Scan for the cell matching the given text and deliver its (X, Y) coordinate at center. 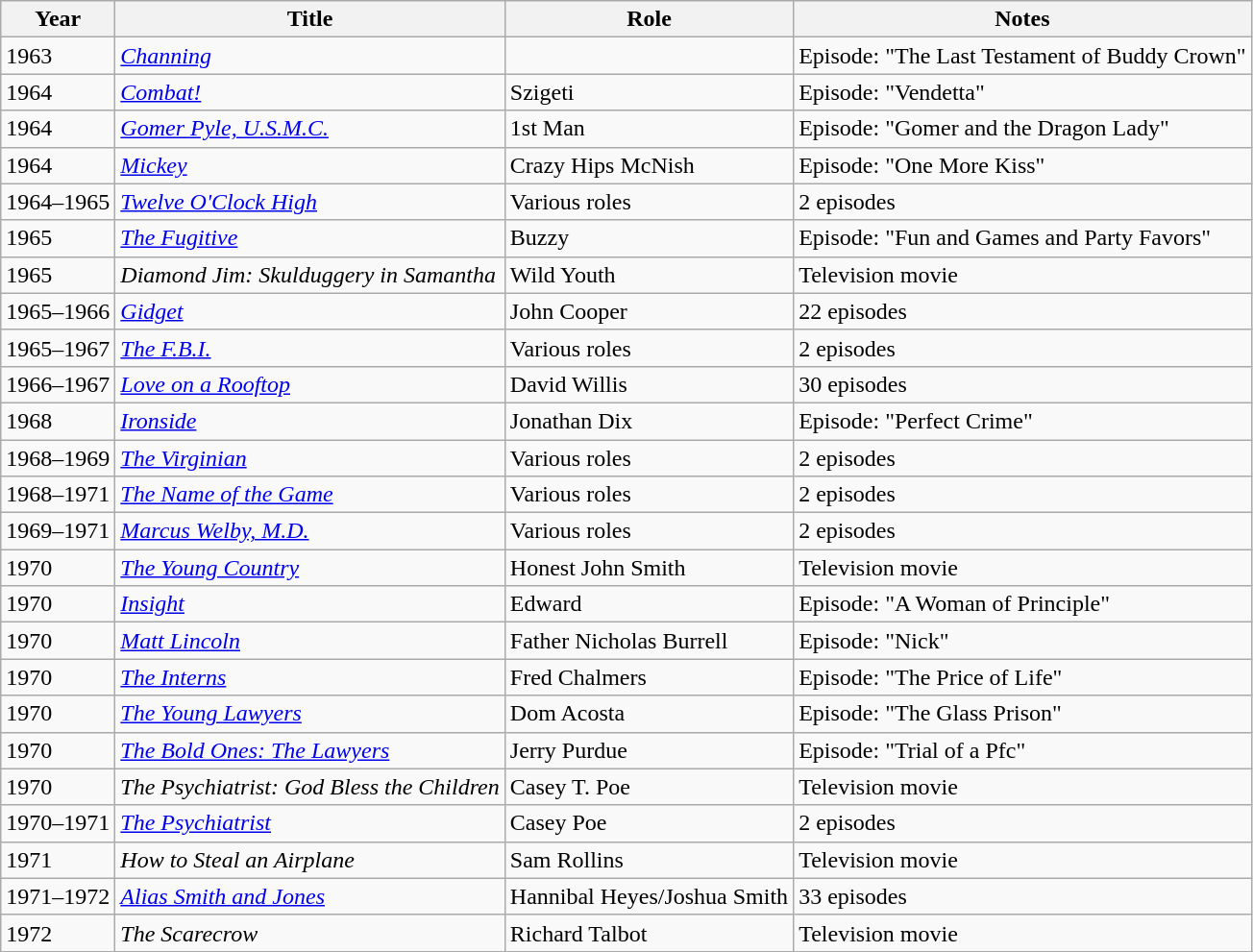
1971–1972 (58, 896)
The F.B.I. (309, 348)
Episode: "The Glass Prison" (1022, 714)
Father Nicholas Burrell (649, 641)
Dom Acosta (649, 714)
22 episodes (1022, 311)
Love on a Rooftop (309, 384)
Crazy Hips McNish (649, 165)
Role (649, 19)
Twelve O'Clock High (309, 202)
Channing (309, 56)
Episode: "Vendetta" (1022, 92)
Combat! (309, 92)
Edward (649, 604)
1963 (58, 56)
Hannibal Heyes/Joshua Smith (649, 896)
How to Steal an Airplane (309, 860)
The Virginian (309, 458)
Buzzy (649, 238)
30 episodes (1022, 384)
Episode: "One More Kiss" (1022, 165)
Episode: "Nick" (1022, 641)
1968–1971 (58, 495)
1965–1966 (58, 311)
Casey Poe (649, 823)
The Psychiatrist (309, 823)
The Name of the Game (309, 495)
1968 (58, 421)
Episode: "A Woman of Principle" (1022, 604)
Episode: "Fun and Games and Party Favors" (1022, 238)
Ironside (309, 421)
The Scarecrow (309, 933)
David Willis (649, 384)
Richard Talbot (649, 933)
33 episodes (1022, 896)
John Cooper (649, 311)
1st Man (649, 129)
Title (309, 19)
The Psychiatrist: God Bless the Children (309, 787)
Insight (309, 604)
Wild Youth (649, 275)
Jonathan Dix (649, 421)
Marcus Welby, M.D. (309, 531)
Sam Rollins (649, 860)
The Interns (309, 677)
The Bold Ones: The Lawyers (309, 750)
Fred Chalmers (649, 677)
Episode: "Trial of a Pfc" (1022, 750)
The Fugitive (309, 238)
1965–1967 (58, 348)
1972 (58, 933)
1970–1971 (58, 823)
1971 (58, 860)
Casey T. Poe (649, 787)
Episode: "Perfect Crime" (1022, 421)
Episode: "The Price of Life" (1022, 677)
Gidget (309, 311)
Honest John Smith (649, 568)
Matt Lincoln (309, 641)
Year (58, 19)
The Young Lawyers (309, 714)
1966–1967 (58, 384)
1968–1969 (58, 458)
Mickey (309, 165)
1969–1971 (58, 531)
1964–1965 (58, 202)
Gomer Pyle, U.S.M.C. (309, 129)
Diamond Jim: Skulduggery in Samantha (309, 275)
Alias Smith and Jones (309, 896)
Episode: "The Last Testament of Buddy Crown" (1022, 56)
Szigeti (649, 92)
Jerry Purdue (649, 750)
Episode: "Gomer and the Dragon Lady" (1022, 129)
Notes (1022, 19)
The Young Country (309, 568)
